Provide the (X, Y) coordinate of the cell's center where the given text is located.  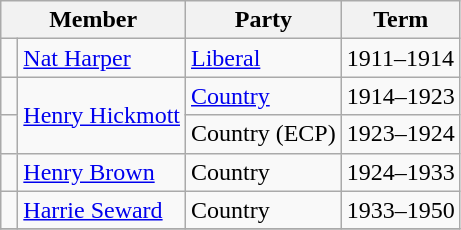
Member (94, 20)
Term (400, 20)
1914–1923 (400, 96)
Henry Hickmott (102, 115)
1924–1933 (400, 172)
Harrie Seward (102, 210)
Nat Harper (102, 58)
1911–1914 (400, 58)
Party (264, 20)
1933–1950 (400, 210)
Liberal (264, 58)
1923–1924 (400, 134)
Henry Brown (102, 172)
Country (ECP) (264, 134)
